Find where the given text appears and provide that cell's center as (X, Y) coordinate. 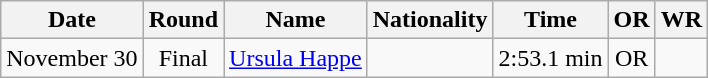
Final (183, 58)
Date (72, 20)
Time (550, 20)
WR (681, 20)
Name (296, 20)
Nationality (430, 20)
Ursula Happe (296, 58)
Round (183, 20)
November 30 (72, 58)
2:53.1 min (550, 58)
